Return the (X, Y) coordinate for the center point of the cell that contains the specified text.  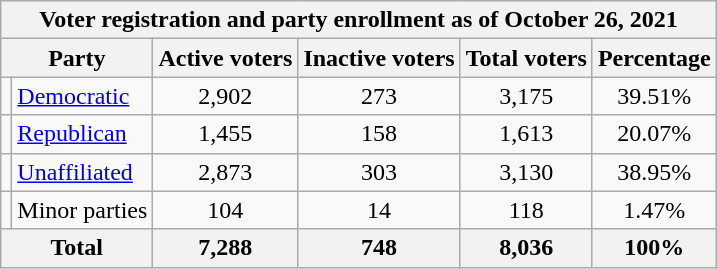
1.47% (654, 210)
104 (226, 210)
Democratic (82, 96)
Unaffiliated (82, 172)
Voter registration and party enrollment as of October 26, 2021 (359, 20)
Inactive voters (379, 58)
2,873 (226, 172)
20.07% (654, 134)
7,288 (226, 248)
8,036 (526, 248)
273 (379, 96)
38.95% (654, 172)
39.51% (654, 96)
748 (379, 248)
Republican (82, 134)
3,175 (526, 96)
2,902 (226, 96)
100% (654, 248)
Percentage (654, 58)
Total voters (526, 58)
Active voters (226, 58)
Total (77, 248)
1,455 (226, 134)
14 (379, 210)
158 (379, 134)
1,613 (526, 134)
Minor parties (82, 210)
Party (77, 58)
303 (379, 172)
118 (526, 210)
3,130 (526, 172)
